Extract the (X, Y) coordinate from the center of the cell holding the provided text.  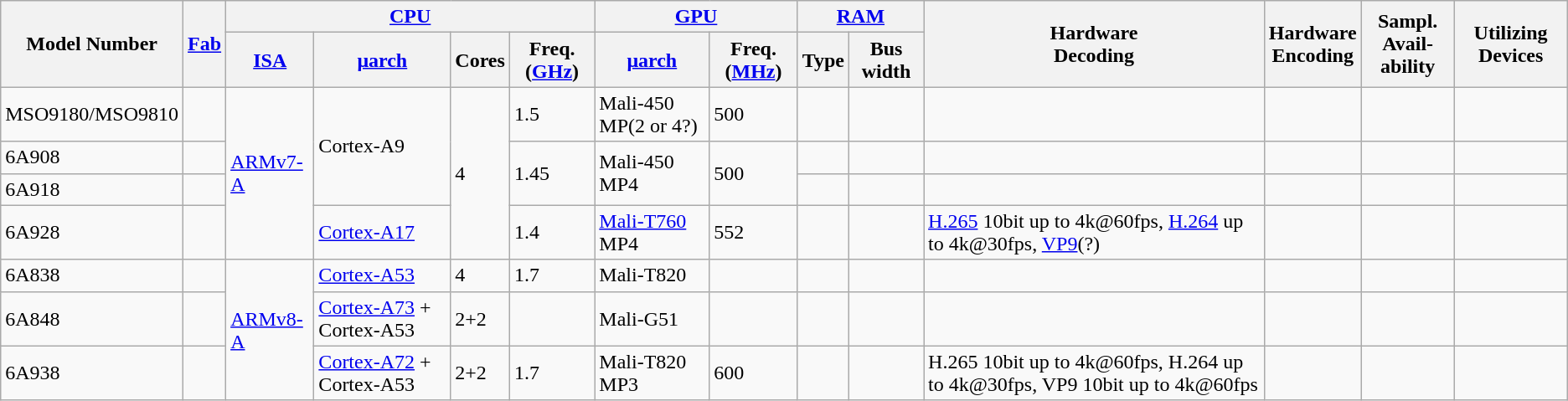
GPU (696, 17)
Utilizing Devices (1511, 44)
ARMv8-A (270, 330)
Freq. (GHz) (551, 60)
1.45 (551, 173)
6A918 (92, 189)
Fab (204, 44)
600 (754, 373)
CPU (410, 17)
1.4 (551, 233)
MSO9180/MSO9810 (92, 114)
Model Number (92, 44)
Cortex-A73 + Cortex-A53 (382, 318)
HardwareDecoding (1094, 44)
ARMv7-A (270, 173)
Cortex-A72 + Cortex-A53 (382, 373)
552 (754, 233)
Mali-450 MP(2 or 4?) (652, 114)
Cortex-A9 (382, 146)
Mali-T820 MP3 (652, 373)
6A938 (92, 373)
Mali-G51 (652, 318)
6A928 (92, 233)
ISA (270, 60)
Cortex-A17 (382, 233)
Freq. (MHz) (754, 60)
6A838 (92, 275)
HardwareEncoding (1313, 44)
Cortex-A53 (382, 275)
Mali-450 MP4 (652, 173)
H.265 10bit up to 4k@60fps, H.264 up to 4k@30fps, VP9 10bit up to 4k@60fps (1094, 373)
Bus width (886, 60)
RAM (860, 17)
6A848 (92, 318)
6A908 (92, 157)
Cores (481, 60)
Type (823, 60)
H.265 10bit up to 4k@60fps, H.264 up to 4k@30fps, VP9(?) (1094, 233)
Mali-T760 MP4 (652, 233)
Sampl. Avail-ability (1407, 44)
Mali-T820 (652, 275)
1.5 (551, 114)
